Identify which cell holds the provided text, then report its (X, Y) central coordinate. 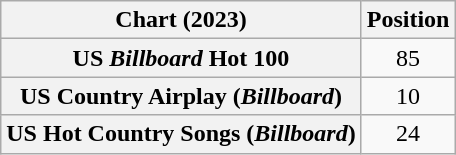
US Hot Country Songs (Billboard) (181, 134)
10 (408, 96)
US Billboard Hot 100 (181, 58)
US Country Airplay (Billboard) (181, 96)
85 (408, 58)
Position (408, 20)
Chart (2023) (181, 20)
24 (408, 134)
